Detect which cell encompasses the target text, then output its [X, Y] center coordinate. 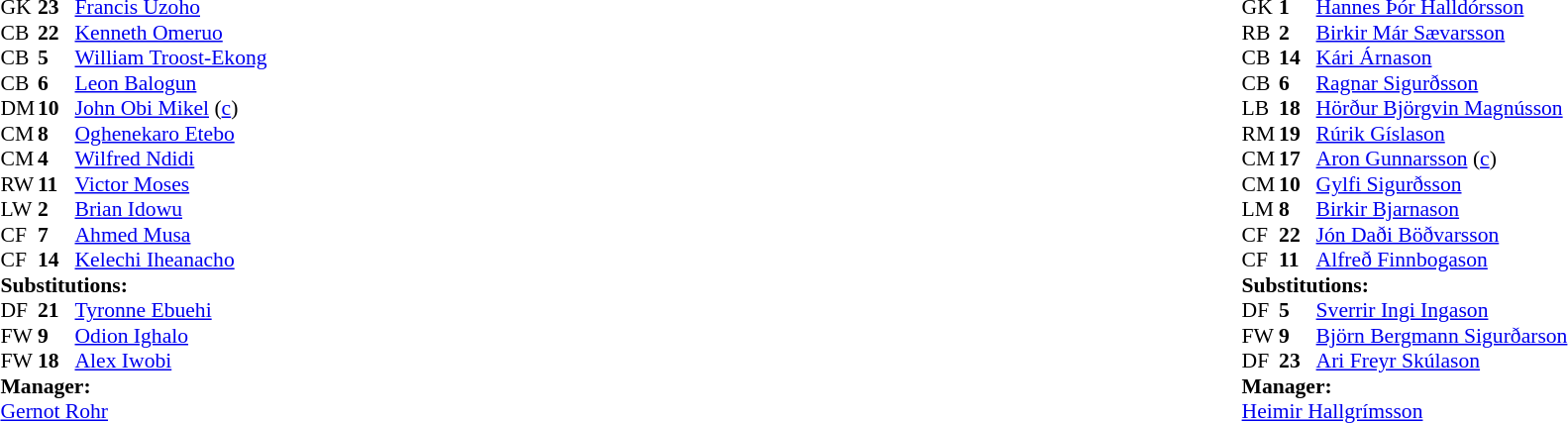
William Troost-Ekong [171, 58]
Birkir Bjarnason [1442, 209]
Oghenekaro Etebo [171, 134]
Alfreð Finnbogason [1442, 261]
LB [1261, 108]
RM [1261, 134]
Ari Freyr Skúlason [1442, 362]
Ragnar Sigurðsson [1442, 83]
Tyronne Ebuehi [171, 310]
Rúrik Gíslason [1442, 134]
Gylfi Sigurðsson [1442, 184]
7 [56, 235]
Hörður Björgvin Magnússon [1442, 108]
John Obi Mikel (c) [171, 108]
Kári Árnason [1442, 58]
Birkir Már Sævarsson [1442, 33]
Odion Ighalo [171, 336]
Jón Daði Böðvarsson [1442, 235]
Kenneth Omeruo [171, 33]
4 [56, 159]
DM [19, 108]
Aron Gunnarsson (c) [1442, 159]
Ahmed Musa [171, 235]
Victor Moses [171, 184]
LW [19, 209]
Björn Bergmann Sigurðarson [1442, 336]
RB [1261, 33]
23 [1298, 362]
19 [1298, 134]
Kelechi Iheanacho [171, 261]
17 [1298, 159]
Leon Balogun [171, 83]
Sverrir Ingi Ingason [1442, 310]
Wilfred Ndidi [171, 159]
RW [19, 184]
Brian Idowu [171, 209]
Alex Iwobi [171, 362]
LM [1261, 209]
21 [56, 310]
